Capture the cell that displays the provided text and extract its [x, y] central coordinate. 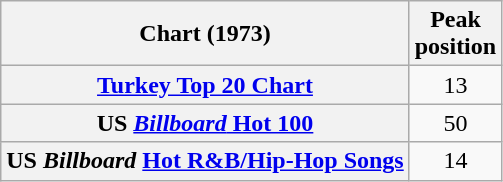
US Billboard Hot 100 [205, 123]
50 [455, 123]
13 [455, 85]
US Billboard Hot R&B/Hip-Hop Songs [205, 161]
Chart (1973) [205, 34]
Turkey Top 20 Chart [205, 85]
Peakposition [455, 34]
14 [455, 161]
